Locate the cell with the specified text and output its (x, y) center coordinate. 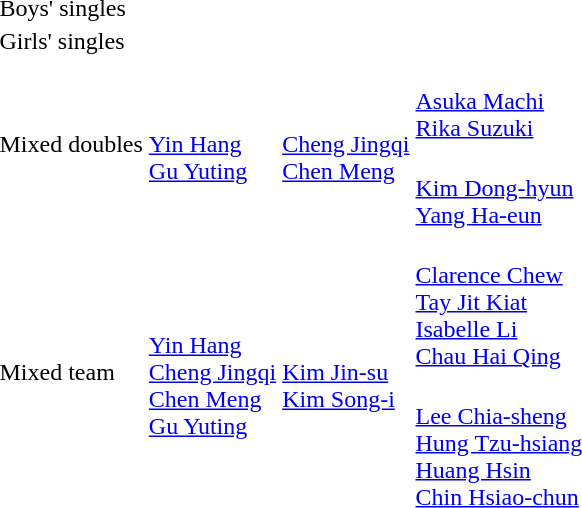
Yin HangGu Yuting (212, 144)
Cheng JingqiChen Meng (346, 144)
